Capture the cell that displays the provided text and extract its [x, y] central coordinate. 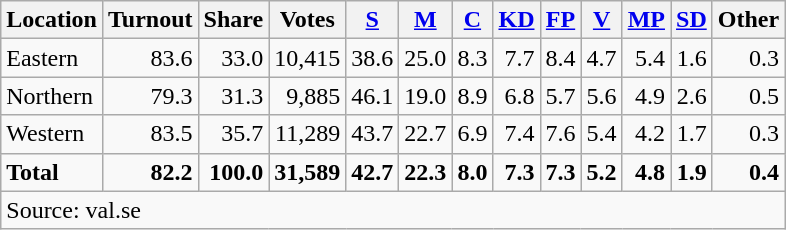
31.3 [234, 96]
FP [560, 20]
Total [52, 172]
6.9 [472, 134]
46.1 [372, 96]
Western [52, 134]
33.0 [234, 58]
4.7 [602, 58]
M [426, 20]
4.8 [646, 172]
5.2 [602, 172]
79.3 [150, 96]
83.6 [150, 58]
25.0 [426, 58]
11,289 [308, 134]
8.9 [472, 96]
8.3 [472, 58]
Source: val.se [393, 210]
SD [691, 20]
C [472, 20]
4.2 [646, 134]
Share [234, 20]
Votes [308, 20]
7.4 [516, 134]
19.0 [426, 96]
4.9 [646, 96]
Northern [52, 96]
Eastern [52, 58]
83.5 [150, 134]
MP [646, 20]
1.7 [691, 134]
10,415 [308, 58]
43.7 [372, 134]
1.9 [691, 172]
31,589 [308, 172]
Other [748, 20]
8.4 [560, 58]
42.7 [372, 172]
Location [52, 20]
22.3 [426, 172]
6.8 [516, 96]
22.7 [426, 134]
V [602, 20]
9,885 [308, 96]
38.6 [372, 58]
Turnout [150, 20]
100.0 [234, 172]
5.7 [560, 96]
1.6 [691, 58]
0.4 [748, 172]
S [372, 20]
5.6 [602, 96]
KD [516, 20]
7.6 [560, 134]
82.2 [150, 172]
0.5 [748, 96]
35.7 [234, 134]
8.0 [472, 172]
2.6 [691, 96]
7.7 [516, 58]
